Identify which cell holds the provided text, then report its [x, y] central coordinate. 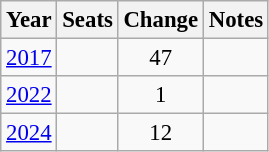
Notes [236, 20]
47 [160, 58]
2017 [29, 58]
12 [160, 133]
2022 [29, 95]
2024 [29, 133]
1 [160, 95]
Change [160, 20]
Seats [88, 20]
Year [29, 20]
